Return [X, Y] of the center of cell containing provided text 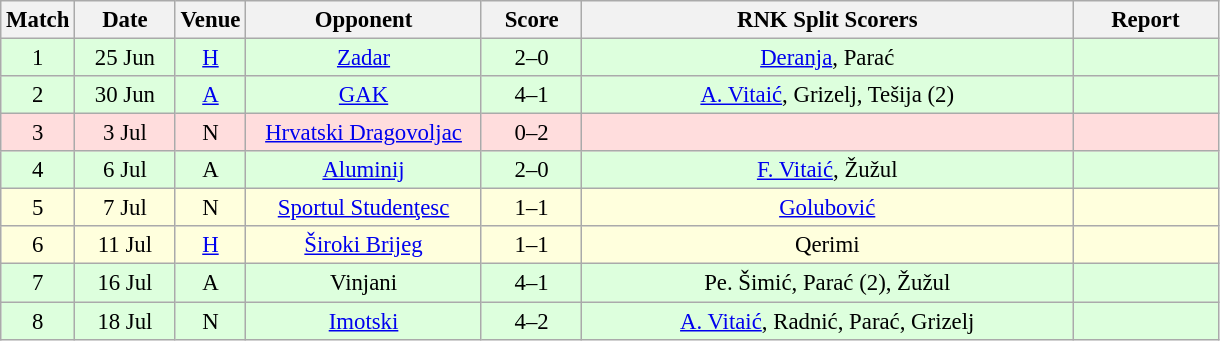
30 Jun [126, 95]
RNK Split Scorers [828, 20]
A. Vitaić, Grizelj, Tešija (2) [828, 95]
16 Jul [126, 283]
11 Jul [126, 245]
F. Vitaić, Žužul [828, 170]
Report [1146, 20]
0–2 [532, 133]
Deranja, Parać [828, 58]
Match [38, 20]
Golubović [828, 208]
4 [38, 170]
Hrvatski Dragovoljac [364, 133]
7 Jul [126, 208]
6 Jul [126, 170]
6 [38, 245]
25 Jun [126, 58]
Aluminij [364, 170]
Pe. Šimić, Parać (2), Žužul [828, 283]
Sportul Studenţesc [364, 208]
GAK [364, 95]
A. Vitaić, Radnić, Parać, Grizelj [828, 321]
3 Jul [126, 133]
18 Jul [126, 321]
7 [38, 283]
2 [38, 95]
Date [126, 20]
Široki Brijeg [364, 245]
Score [532, 20]
Qerimi [828, 245]
1 [38, 58]
4–2 [532, 321]
3 [38, 133]
8 [38, 321]
Vinjani [364, 283]
Zadar [364, 58]
Venue [210, 20]
Imotski [364, 321]
Opponent [364, 20]
5 [38, 208]
